Search for the cell housing the specified text and yield its (X, Y) center coordinate. 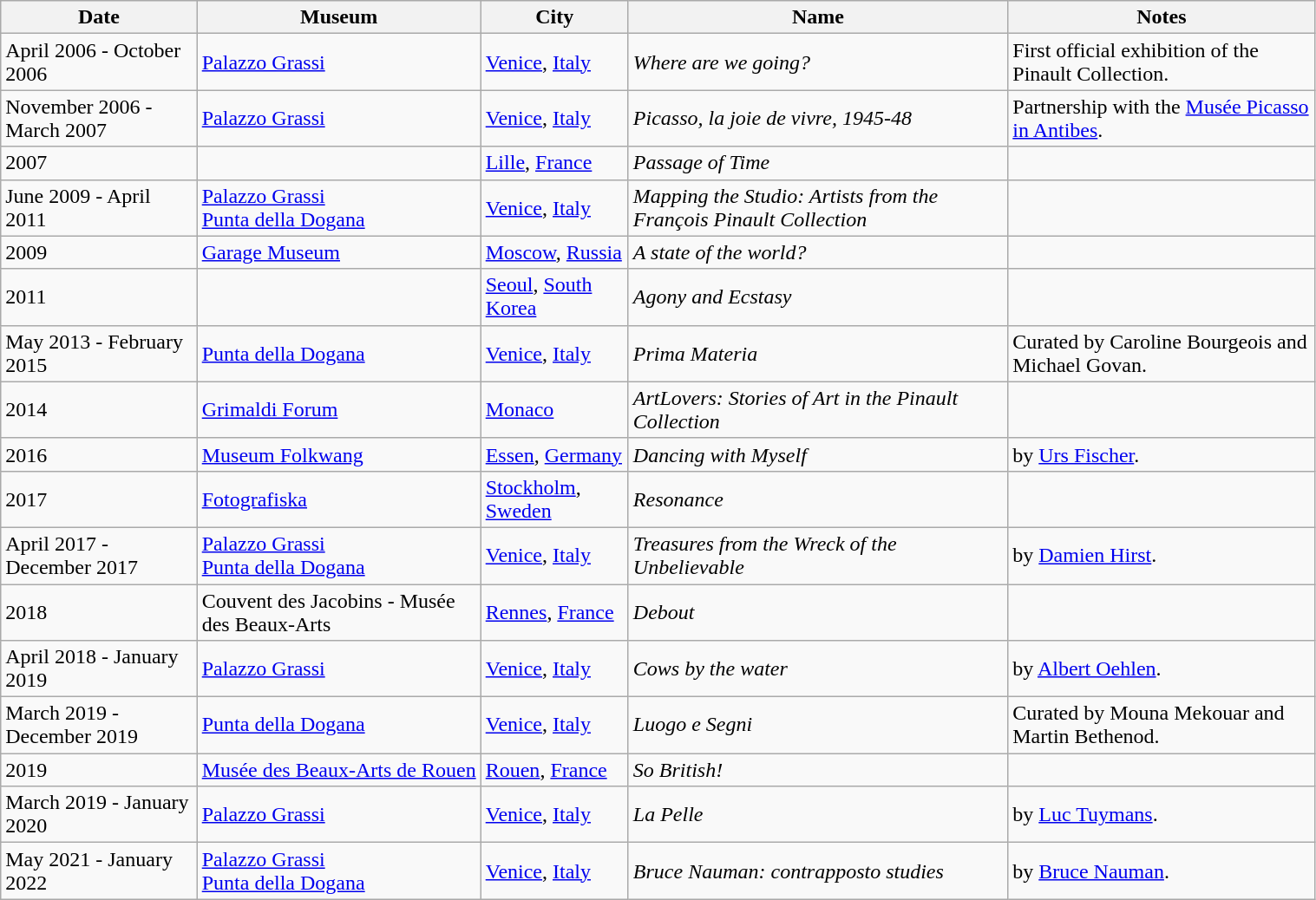
Partnership with the Musée Picasso in Antibes. (1162, 118)
Name (817, 17)
Seoul, South Korea (554, 297)
Couvent des Jacobins - Musée des Beaux-Arts (338, 612)
Museum Folkwang (338, 454)
by Albert Oehlen. (1162, 669)
May 2021 - January 2022 (99, 871)
Grimaldi Forum (338, 409)
Resonance (817, 499)
Picasso, la joie de vivre, 1945-48 (817, 118)
ArtLovers: Stories of Art in the Pinault Collection (817, 409)
by Luc Tuymans. (1162, 815)
2011 (99, 297)
by Urs Fischer. (1162, 454)
Cows by the water (817, 669)
March 2019 - December 2019 (99, 725)
April 2017 - December 2017 (99, 555)
Essen, Germany (554, 454)
Dancing with Myself (817, 454)
City (554, 17)
November 2006 - March 2007 (99, 118)
A state of the world? (817, 252)
2016 (99, 454)
March 2019 - January 2020 (99, 815)
Monaco (554, 409)
Treasures from the Wreck of the Unbelievable (817, 555)
by Damien Hirst. (1162, 555)
Bruce Nauman: contrapposto studies (817, 871)
So British! (817, 770)
Curated by Mouna Mekouar and Martin Bethenod. (1162, 725)
Museum (338, 17)
La Pelle (817, 815)
Prima Materia (817, 354)
Garage Museum (338, 252)
Musée des Beaux-Arts de Rouen (338, 770)
2019 (99, 770)
2014 (99, 409)
by Bruce Nauman. (1162, 871)
2009 (99, 252)
Mapping the Studio: Artists from the François Pinault Collection (817, 208)
May 2013 - February 2015 (99, 354)
Rennes, France (554, 612)
Agony and Ecstasy (817, 297)
Moscow, Russia (554, 252)
Where are we going? (817, 62)
First official exhibition of the Pinault Collection. (1162, 62)
Curated by Caroline Bourgeois and Michael Govan. (1162, 354)
Notes (1162, 17)
Passage of Time (817, 163)
June 2009 - April 2011 (99, 208)
Lille, France (554, 163)
Debout (817, 612)
Fotografiska (338, 499)
2017 (99, 499)
2007 (99, 163)
2018 (99, 612)
Stockholm, Sweden (554, 499)
Date (99, 17)
April 2018 - January 2019 (99, 669)
Rouen, France (554, 770)
April 2006 - October 2006 (99, 62)
Luogo e Segni (817, 725)
